Return [x, y] of the center of cell containing provided text 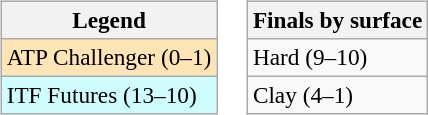
Finals by surface [337, 20]
Legend [108, 20]
ATP Challenger (0–1) [108, 57]
Hard (9–10) [337, 57]
ITF Futures (13–10) [108, 95]
Clay (4–1) [337, 95]
